Find where the given text appears and provide that cell's center as [x, y] coordinate. 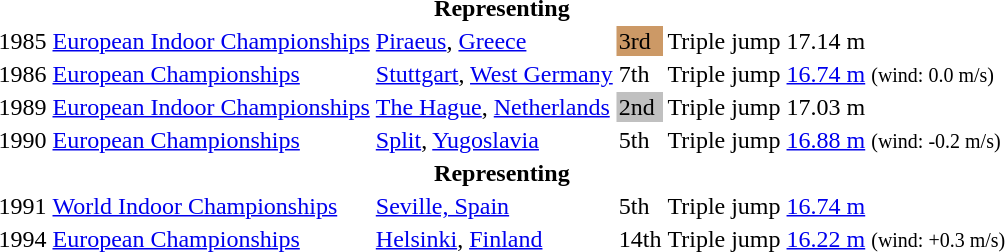
Seville, Spain [494, 206]
Piraeus, Greece [494, 41]
The Hague, Netherlands [494, 107]
3rd [640, 41]
World Indoor Championships [211, 206]
7th [640, 74]
2nd [640, 107]
Stuttgart, West Germany [494, 74]
Split, Yugoslavia [494, 140]
